Scan for the cell matching the given text and deliver its (X, Y) coordinate at center. 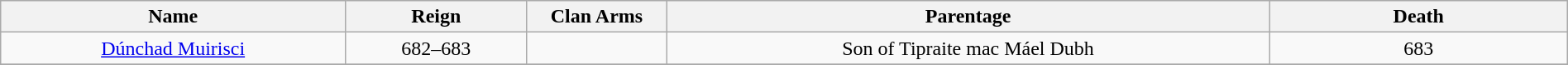
682–683 (437, 48)
683 (1418, 48)
Dúnchad Muirisci (174, 48)
Son of Tipraite mac Máel Dubh (968, 48)
Name (174, 17)
Clan Arms (597, 17)
Death (1418, 17)
Parentage (968, 17)
Reign (437, 17)
